From the cell containing the given text, extract its center point as [X, Y] coordinate. 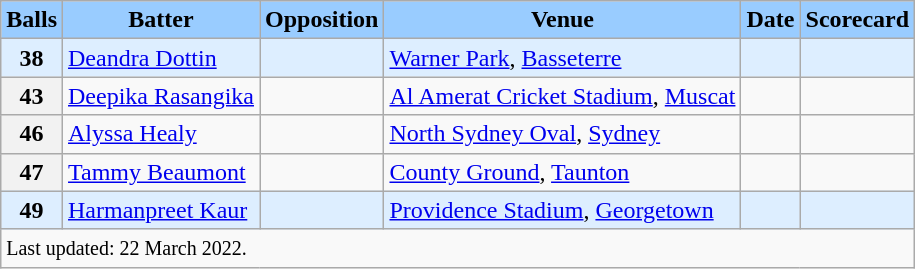
46 [32, 134]
Harmanpreet Kaur [162, 210]
43 [32, 96]
Alyssa Healy [162, 134]
Batter [162, 20]
North Sydney Oval, Sydney [562, 134]
County Ground, Taunton [562, 172]
Scorecard [858, 20]
Deepika Rasangika [162, 96]
Opposition [322, 20]
Last updated: 22 March 2022. [458, 248]
49 [32, 210]
47 [32, 172]
Balls [32, 20]
Al Amerat Cricket Stadium, Muscat [562, 96]
Date [770, 20]
38 [32, 58]
Tammy Beaumont [162, 172]
Warner Park, Basseterre [562, 58]
Providence Stadium, Georgetown [562, 210]
Venue [562, 20]
Deandra Dottin [162, 58]
